Output the (X, Y) coordinate of the center of the cell containing the given text.  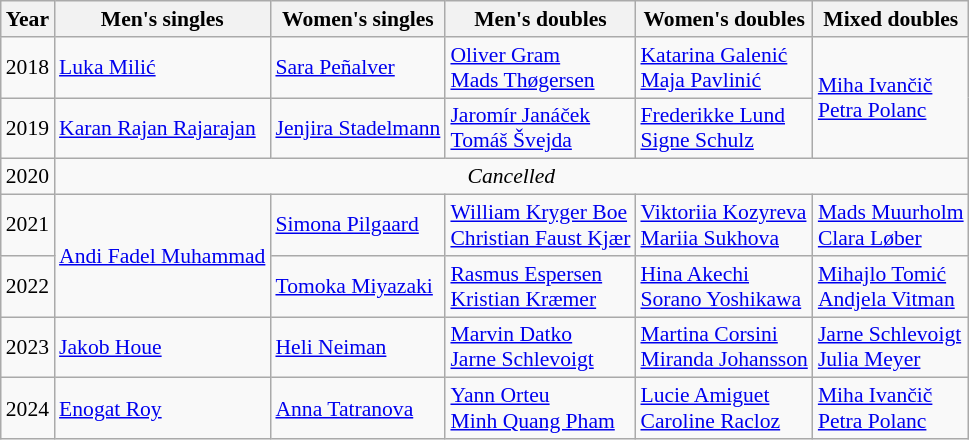
Jenjira Stadelmann (358, 128)
Marvin Datko Jarne Schlevoigt (540, 348)
Men's doubles (540, 19)
Year (28, 19)
Sara Peñalver (358, 68)
Katarina Galenić Maja Pavlinić (724, 68)
Tomoka Miyazaki (358, 286)
Simona Pilgaard (358, 226)
Hina Akechi Sorano Yoshikawa (724, 286)
2018 (28, 68)
Anna Tatranova (358, 408)
2024 (28, 408)
Men's singles (162, 19)
William Kryger Boe Christian Faust Kjær (540, 226)
Enogat Roy (162, 408)
2022 (28, 286)
2020 (28, 177)
Women's doubles (724, 19)
Rasmus Espersen Kristian Kræmer (540, 286)
2021 (28, 226)
Mixed doubles (891, 19)
Karan Rajan Rajarajan (162, 128)
Women's singles (358, 19)
Martina Corsini Miranda Johansson (724, 348)
Yann Orteu Minh Quang Pham (540, 408)
Oliver Gram Mads Thøgersen (540, 68)
Heli Neiman (358, 348)
Viktoriia Kozyreva Mariia Sukhova (724, 226)
Cancelled (512, 177)
Jaromír Janáček Tomáš Švejda (540, 128)
Mihajlo Tomić Andjela Vitman (891, 286)
Lucie Amiguet Caroline Racloz (724, 408)
2023 (28, 348)
Luka Milić (162, 68)
Jarne Schlevoigt Julia Meyer (891, 348)
Jakob Houe (162, 348)
Frederikke Lund Signe Schulz (724, 128)
Mads Muurholm Clara Løber (891, 226)
Andi Fadel Muhammad (162, 256)
2019 (28, 128)
